From the cell containing the given text, extract its center point as (X, Y) coordinate. 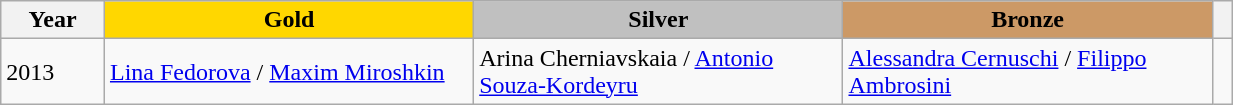
Arina Cherniavskaia / Antonio Souza-Kordeyru (658, 72)
Lina Fedorova / Maxim Miroshkin (288, 72)
Gold (288, 20)
Bronze (1028, 20)
Silver (658, 20)
Year (53, 20)
2013 (53, 72)
Alessandra Cernuschi / Filippo Ambrosini (1028, 72)
